Return (X, Y) of the center of cell containing provided text 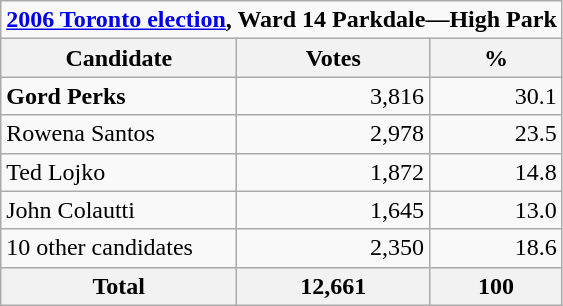
10 other candidates (119, 248)
13.0 (496, 210)
Rowena Santos (119, 134)
2006 Toronto election, Ward 14 Parkdale—High Park (282, 20)
% (496, 58)
1,645 (334, 210)
1,872 (334, 172)
Ted Lojko (119, 172)
Total (119, 286)
2,350 (334, 248)
2,978 (334, 134)
14.8 (496, 172)
12,661 (334, 286)
Gord Perks (119, 96)
3,816 (334, 96)
18.6 (496, 248)
John Colautti (119, 210)
30.1 (496, 96)
Votes (334, 58)
100 (496, 286)
23.5 (496, 134)
Candidate (119, 58)
